For the text-containing cell, return its midpoint in (x, y) coordinate format. 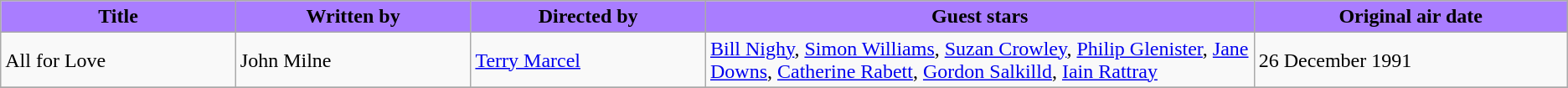
Title (119, 17)
Guest stars (980, 17)
Written by (353, 17)
Terry Marcel (588, 60)
Directed by (588, 17)
All for Love (119, 60)
John Milne (353, 60)
Original air date (1411, 17)
26 December 1991 (1411, 60)
Bill Nighy, Simon Williams, Suzan Crowley, Philip Glenister, Jane Downs, Catherine Rabett, Gordon Salkilld, Iain Rattray (980, 60)
